Pinpoint the cell where the given text exists, returning its [x, y] midpoint coordinate. 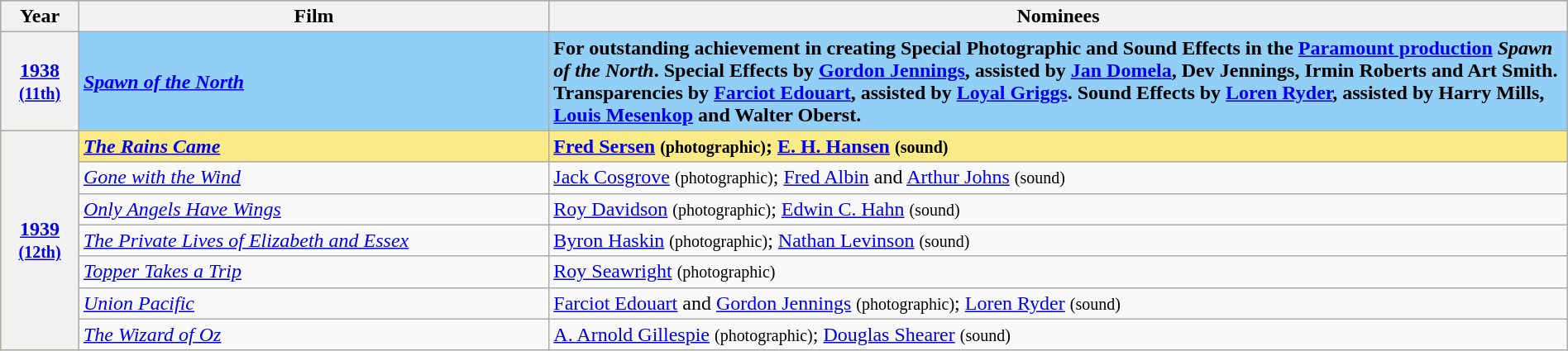
Roy Davidson (photographic); Edwin C. Hahn (sound) [1059, 209]
The Wizard of Oz [313, 334]
Fred Sersen (photographic); E. H. Hansen (sound) [1059, 146]
A. Arnold Gillespie (photographic); Douglas Shearer (sound) [1059, 334]
Nominees [1059, 17]
Year [40, 17]
Union Pacific [313, 303]
Spawn of the North [313, 81]
Gone with the Wind [313, 178]
1938(11th) [40, 81]
Farciot Edouart and Gordon Jennings (photographic); Loren Ryder (sound) [1059, 303]
Roy Seawright (photographic) [1059, 272]
Byron Haskin (photographic); Nathan Levinson (sound) [1059, 240]
Jack Cosgrove (photographic); Fred Albin and Arthur Johns (sound) [1059, 178]
The Private Lives of Elizabeth and Essex [313, 240]
Only Angels Have Wings [313, 209]
Topper Takes a Trip [313, 272]
The Rains Came [313, 146]
1939(12th) [40, 240]
Film [313, 17]
